Extract the [X, Y] coordinate from the center of the cell holding the provided text.  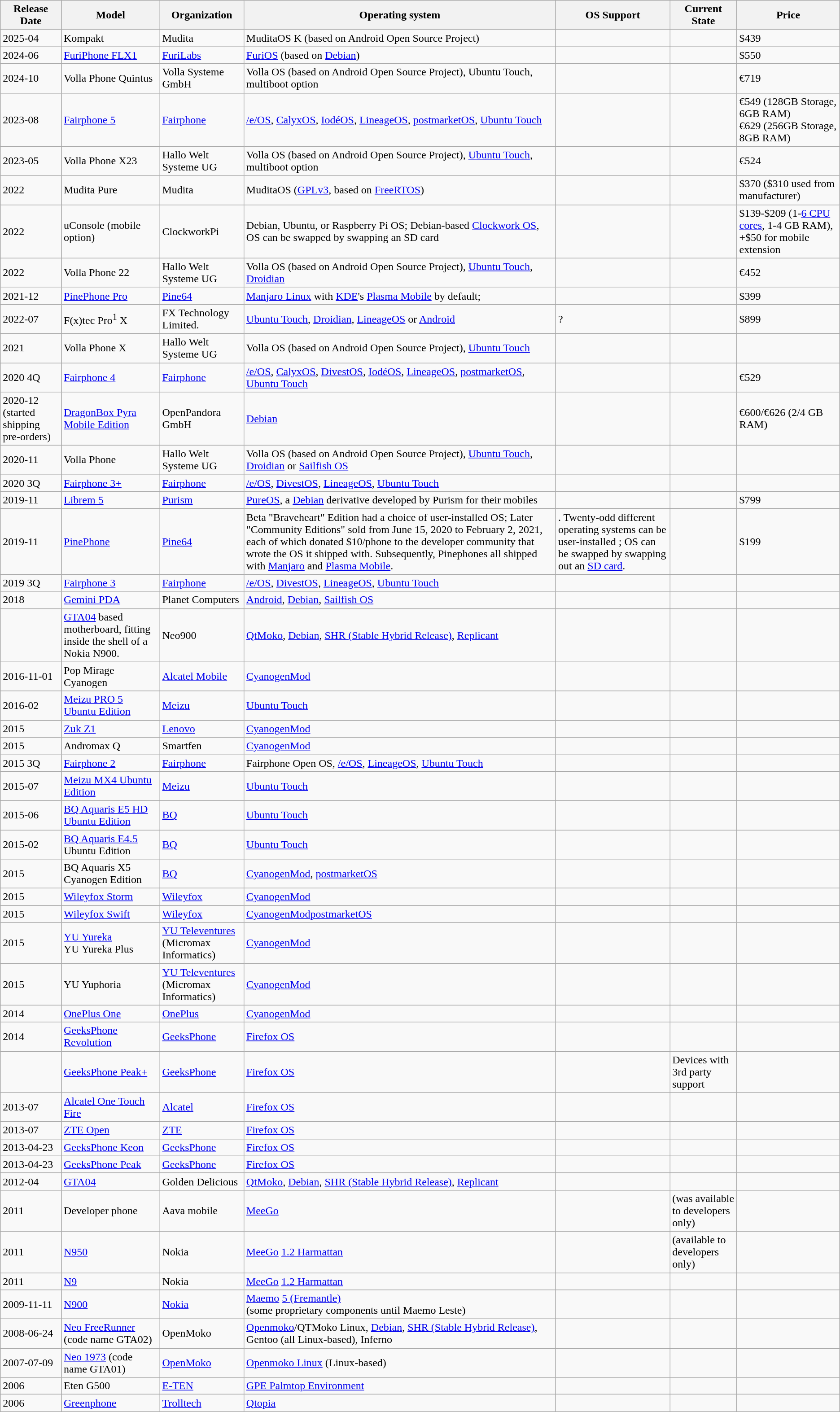
$199 [788, 542]
2025-04 [31, 38]
Ubuntu Touch, Droidian, LineageOS or Android [399, 319]
2018 [31, 600]
GTA04 [110, 1181]
ZTE Open [110, 1130]
OS Support [612, 15]
Andromax Q [110, 746]
Zuk Z1 [110, 729]
Volla Phone X23 [110, 161]
€529 [788, 377]
Fairphone 3+ [110, 483]
BQ Aquaris E4.5 Ubuntu Edition [110, 844]
Volla OS (based on Android Open Source Project), Ubuntu Touch, Droidian [399, 273]
€719 [788, 78]
/e/OS, CalyxOS, DivestOS, IodéOS, LineageOS, postmarketOS, Ubuntu Touch [399, 377]
(available to developers only) [704, 1252]
Fairphone 4 [110, 377]
2020 3Q [31, 483]
OnePlus [202, 1014]
$370 ($310 used from manufacturer) [788, 190]
YU Yureka YU Yureka Plus [110, 943]
2021-12 [31, 296]
Volla Systeme GmbH [202, 78]
Operating system [399, 15]
Neo 1973 (code name GTA01) [110, 1363]
Fairphone 3 [110, 583]
Fairphone 2 [110, 763]
PinePhone [110, 542]
$139-$209 (1-6 CPU cores, 1-4 GB RAM), +$50 for mobile extension [788, 232]
Model [110, 15]
CyanogenMod, postmarketOS [399, 874]
Meizu MX4 Ubuntu Edition [110, 786]
N9 [110, 1281]
Alcatel Mobile [202, 677]
Meizu PRO 5 Ubuntu Edition [110, 705]
$899 [788, 319]
Openmoko Linux (Linux-based) [399, 1363]
$799 [788, 500]
GeeksPhone Peak+ [110, 1072]
CyanogenModpostmarketOS [399, 914]
ZTE [202, 1130]
Qtopia [399, 1403]
ClockworkPi [202, 232]
MuditaOS (GPLv3, based on FreeRTOS) [399, 190]
Fairphone 5 [110, 119]
Lenovo [202, 729]
2012-04 [31, 1181]
(was available to developers only) [704, 1211]
Android, Debian, Sailfish OS [399, 600]
Price [788, 15]
Kompakt [110, 38]
N950 [110, 1252]
€549 (128GB Storage, 6GB RAM)€629 (256GB Storage, 8GB RAM) [788, 119]
Mudita Pure [110, 190]
Alcatel [202, 1107]
F(x)tec Pro1 X [110, 319]
Golden Delicious [202, 1181]
GeeksPhone Peak [110, 1164]
. Twenty-odd different operating systems can be user-installed ; OS can be swapped by swapping out an SD card. [612, 542]
2020-11 [31, 460]
2009-11-11 [31, 1305]
2015-07 [31, 786]
/e/OS, CalyxOS, IodéOS, LineageOS, postmarketOS, Ubuntu Touch [399, 119]
Manjaro Linux with KDE's Plasma Mobile by default; [399, 296]
2020-12 (started shipping pre-orders) [31, 419]
E-TEN [202, 1386]
Release Date [31, 15]
2008-06-24 [31, 1333]
Organization [202, 15]
€524 [788, 161]
Openmoko/QTMoko Linux, Debian, SHR (Stable Hybrid Release), Gentoo (all Linux-based), Inferno [399, 1333]
Fairphone Open OS, /e/OS, LineageOS, Ubuntu Touch [399, 763]
DragonBox Pyra Mobile Edition [110, 419]
Smartfen [202, 746]
Neo900 [202, 635]
Volla OS (based on Android Open Source Project), Ubuntu Touch, Droidian or Sailfish OS [399, 460]
Debian, Ubuntu, or Raspberry Pi OS; Debian-based Clockwork OS, OS can be swapped by swapping an SD card [399, 232]
2023-05 [31, 161]
Aava mobile [202, 1211]
N900 [110, 1305]
Volla Phone [110, 460]
FuriOS (based on Debian) [399, 55]
2007-07-09 [31, 1363]
BQ Aquaris X5 Cyanogen Edition [110, 874]
OpenPandora GmbH [202, 419]
Developer phone [110, 1211]
€600/€626 (2/4 GB RAM) [788, 419]
OnePlus One [110, 1014]
2015 3Q [31, 763]
Volla Phone 22 [110, 273]
2016-02 [31, 705]
$399 [788, 296]
2023-08 [31, 119]
FuriPhone FLX1 [110, 55]
GTA04 based motherboard, fitting inside the shell of a Nokia N900. [110, 635]
2024-06 [31, 55]
Neo FreeRunner (code name GTA02) [110, 1333]
2024-10 [31, 78]
? [612, 319]
€452 [788, 273]
2015-02 [31, 844]
BQ Aquaris E5 HD Ubuntu Edition [110, 815]
Planet Computers [202, 600]
Pop Mirage Cyanogen [110, 677]
Current State [704, 15]
FuriLabs [202, 55]
Maemo 5 (Fremantle) (some proprietary components until Maemo Leste) [399, 1305]
Volla OS (based on Android Open Source Project), Ubuntu Touch [399, 348]
Volla Phone X [110, 348]
2021 [31, 348]
Eten G500 [110, 1386]
Gemini PDA [110, 600]
MuditaOS K (based on Android Open Source Project) [399, 38]
Wileyfox Swift [110, 914]
FX Technology Limited. [202, 319]
Alcatel One Touch Fire [110, 1107]
GPE Palmtop Environment [399, 1386]
PureOS, a Debian derivative developed by Purism for their mobiles [399, 500]
uConsole (mobile option) [110, 232]
Debian [399, 419]
GeeksPhone Keon [110, 1147]
YU Yuphoria [110, 984]
$439 [788, 38]
GeeksPhone Revolution [110, 1036]
Purism [202, 500]
PinePhone Pro [110, 296]
Wileyfox Storm [110, 897]
Greenphone [110, 1403]
2019 3Q [31, 583]
2016-11-01 [31, 677]
Volla Phone Quintus [110, 78]
Librem 5 [110, 500]
2020 4Q [31, 377]
Trolltech [202, 1403]
2015-06 [31, 815]
2022-07 [31, 319]
MeeGo [399, 1211]
Devices with 3rd party support [704, 1072]
$550 [788, 55]
